From the cell containing the given text, extract its center point as [X, Y] coordinate. 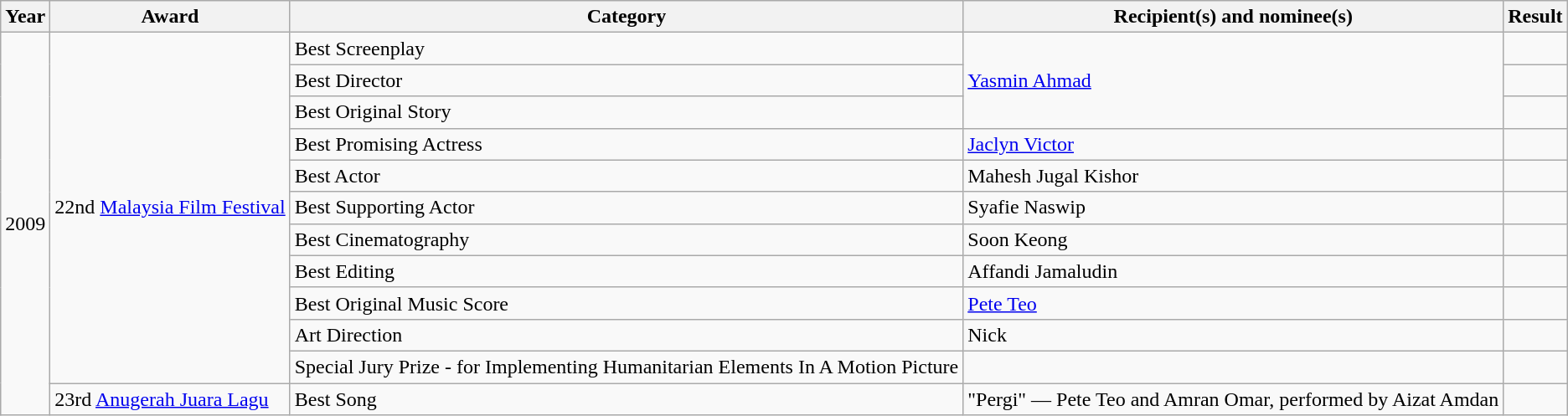
23rd Anugerah Juara Lagu [170, 399]
Special Jury Prize - for Implementing Humanitarian Elements In A Motion Picture [627, 367]
Mahesh Jugal Kishor [1233, 176]
Award [170, 17]
Nick [1233, 335]
Best Cinematography [627, 239]
Best Supporting Actor [627, 208]
"Pergi" — Pete Teo and Amran Omar, performed by Aizat Amdan [1233, 399]
Affandi Jamaludin [1233, 271]
Best Song [627, 399]
Syafie Naswip [1233, 208]
Result [1535, 17]
Best Original Music Score [627, 303]
Best Editing [627, 271]
Soon Keong [1233, 239]
Best Director [627, 80]
Best Screenplay [627, 49]
Art Direction [627, 335]
Category [627, 17]
Best Promising Actress [627, 144]
Jaclyn Victor [1233, 144]
22nd Malaysia Film Festival [170, 208]
Best Original Story [627, 112]
Yasmin Ahmad [1233, 80]
Pete Teo [1233, 303]
Best Actor [627, 176]
2009 [25, 224]
Year [25, 17]
Recipient(s) and nominee(s) [1233, 17]
